Determine the (X, Y) coordinate at the center of the cell enclosing the given text.  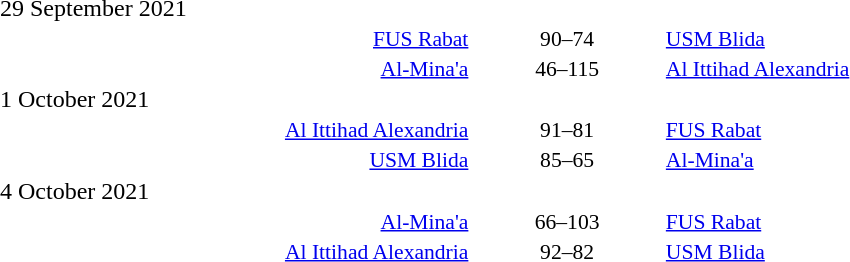
90–74 (568, 38)
46–115 (568, 68)
85–65 (568, 160)
91–81 (568, 130)
66–103 (568, 222)
